Scan for the cell matching the given text and deliver its [X, Y] coordinate at center. 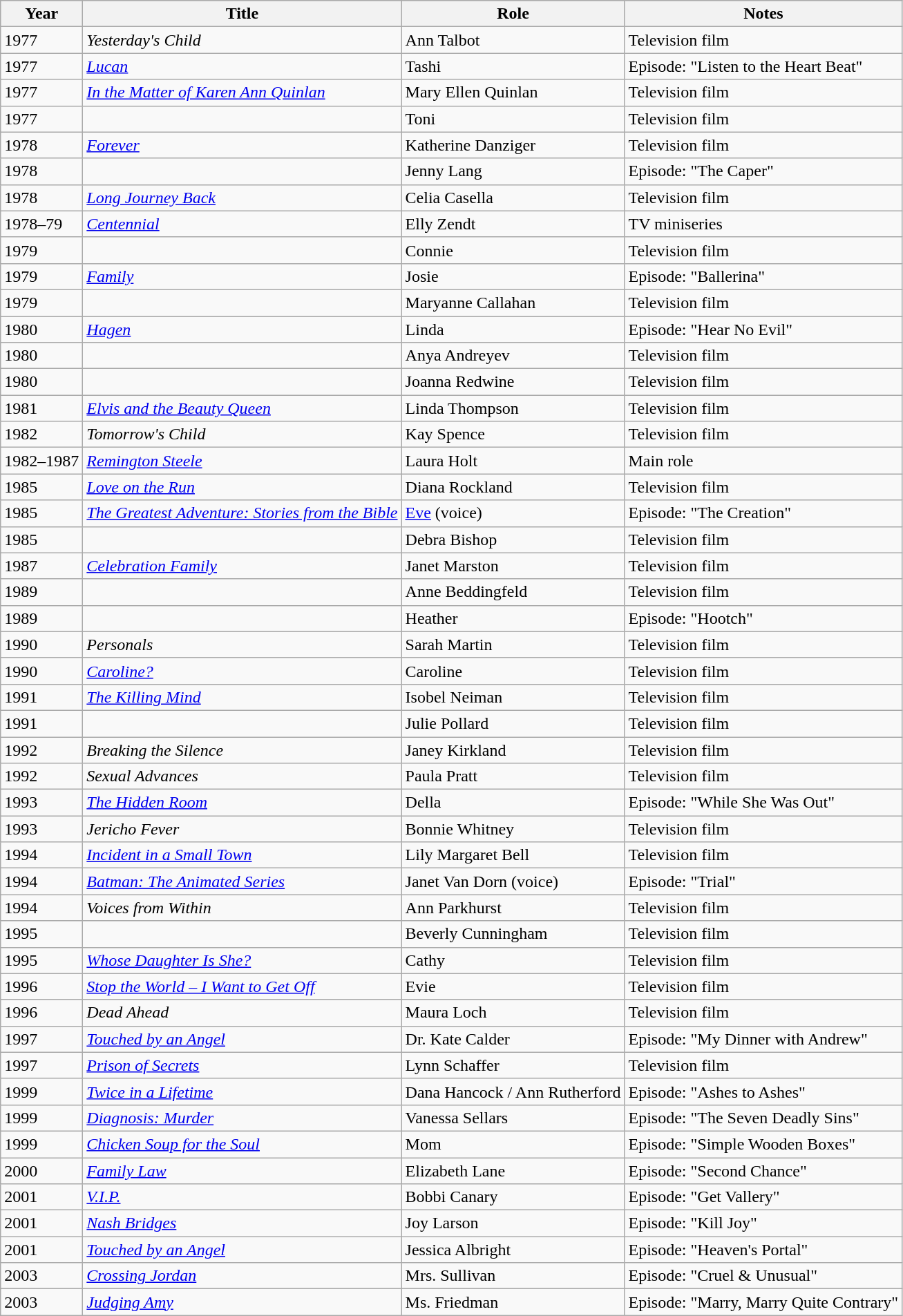
Dead Ahead [242, 1013]
In the Matter of Karen Ann Quinlan [242, 93]
Sarah Martin [513, 645]
Mary Ellen Quinlan [513, 93]
Family [242, 276]
Love on the Run [242, 487]
Beverly Cunningham [513, 934]
Lucan [242, 66]
TV miniseries [763, 224]
Episode: "Ashes to Ashes" [763, 1091]
Lily Margaret Bell [513, 855]
Joanna Redwine [513, 382]
Eve (voice) [513, 513]
Kay Spence [513, 435]
The Greatest Adventure: Stories from the Bible [242, 513]
The Hidden Room [242, 803]
2000 [41, 1171]
Dana Hancock / Ann Rutherford [513, 1091]
Joy Larson [513, 1223]
Lynn Schaffer [513, 1065]
Jessica Albright [513, 1250]
Bobbi Canary [513, 1197]
Title [242, 14]
Forever [242, 145]
Episode: "The Seven Deadly Sins" [763, 1118]
Della [513, 803]
Incident in a Small Town [242, 855]
1978–79 [41, 224]
Breaking the Silence [242, 750]
Cathy [513, 960]
Main role [763, 461]
Elizabeth Lane [513, 1171]
Crossing Jordan [242, 1276]
Anya Andreyev [513, 356]
Elly Zendt [513, 224]
Celia Casella [513, 198]
Linda Thompson [513, 408]
Episode: "Get Vallery" [763, 1197]
Ms. Friedman [513, 1302]
Tomorrow's Child [242, 435]
Long Journey Back [242, 198]
Episode: "Kill Joy" [763, 1223]
Remington Steele [242, 461]
Voices from Within [242, 908]
Jenny Lang [513, 171]
Celebration Family [242, 566]
Family Law [242, 1171]
Episode: "Second Chance" [763, 1171]
Janet Marston [513, 566]
Hagen [242, 330]
Heather [513, 618]
Diana Rockland [513, 487]
Anne Beddingfeld [513, 592]
Episode: "Heaven's Portal" [763, 1250]
The Killing Mind [242, 697]
Tashi [513, 66]
1982–1987 [41, 461]
Prison of Secrets [242, 1065]
Mom [513, 1144]
Episode: "My Dinner with Andrew" [763, 1039]
Caroline [513, 671]
Role [513, 14]
Yesterday's Child [242, 40]
Diagnosis: Murder [242, 1118]
Episode: "Marry, Marry Quite Contrary" [763, 1302]
Personals [242, 645]
Ann Talbot [513, 40]
V.I.P. [242, 1197]
Elvis and the Beauty Queen [242, 408]
Katherine Danziger [513, 145]
Mrs. Sullivan [513, 1276]
Maura Loch [513, 1013]
Centennial [242, 224]
Janey Kirkland [513, 750]
Episode: "Cruel & Unusual" [763, 1276]
Toni [513, 119]
Episode: "The Creation" [763, 513]
Caroline? [242, 671]
Episode: "Hear No Evil" [763, 330]
Connie [513, 250]
Whose Daughter Is She? [242, 960]
Chicken Soup for the Soul [242, 1144]
Episode: "Hootch" [763, 618]
Linda [513, 330]
Evie [513, 986]
1982 [41, 435]
Paula Pratt [513, 776]
Episode: "Ballerina" [763, 276]
Janet Van Dorn (voice) [513, 881]
Stop the World – I Want to Get Off [242, 986]
Episode: "Simple Wooden Boxes" [763, 1144]
Episode: "Trial" [763, 881]
Laura Holt [513, 461]
Dr. Kate Calder [513, 1039]
Episode: "The Caper" [763, 171]
Nash Bridges [242, 1223]
Josie [513, 276]
Notes [763, 14]
Bonnie Whitney [513, 829]
Batman: The Animated Series [242, 881]
1981 [41, 408]
Year [41, 14]
Isobel Neiman [513, 697]
Episode: "Listen to the Heart Beat" [763, 66]
Sexual Advances [242, 776]
Julie Pollard [513, 723]
Judging Amy [242, 1302]
Episode: "While She Was Out" [763, 803]
1987 [41, 566]
Jericho Fever [242, 829]
Maryanne Callahan [513, 303]
Debra Bishop [513, 540]
Ann Parkhurst [513, 908]
Twice in a Lifetime [242, 1091]
Vanessa Sellars [513, 1118]
